Identify which cell holds the provided text, then report its [x, y] central coordinate. 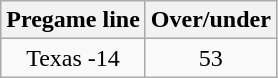
Texas -14 [74, 58]
53 [210, 58]
Over/under [210, 20]
Pregame line [74, 20]
